Output the (x, y) coordinate of the center of the cell containing the given text.  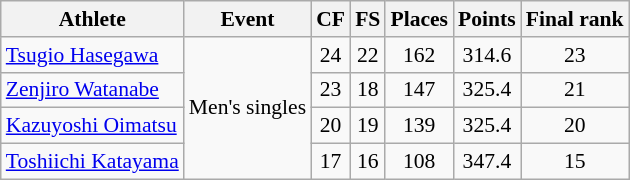
Places (419, 19)
Final rank (575, 19)
FS (368, 19)
18 (368, 90)
Tsugio Hasegawa (92, 55)
Points (487, 19)
24 (330, 55)
CF (330, 19)
Men's singles (248, 108)
19 (368, 126)
Zenjiro Watanabe (92, 90)
314.6 (487, 55)
Toshiichi Katayama (92, 162)
16 (368, 162)
21 (575, 90)
17 (330, 162)
Kazuyoshi Oimatsu (92, 126)
347.4 (487, 162)
108 (419, 162)
15 (575, 162)
139 (419, 126)
Event (248, 19)
22 (368, 55)
162 (419, 55)
147 (419, 90)
Athlete (92, 19)
